Pinpoint the cell where the given text exists, returning its [X, Y] midpoint coordinate. 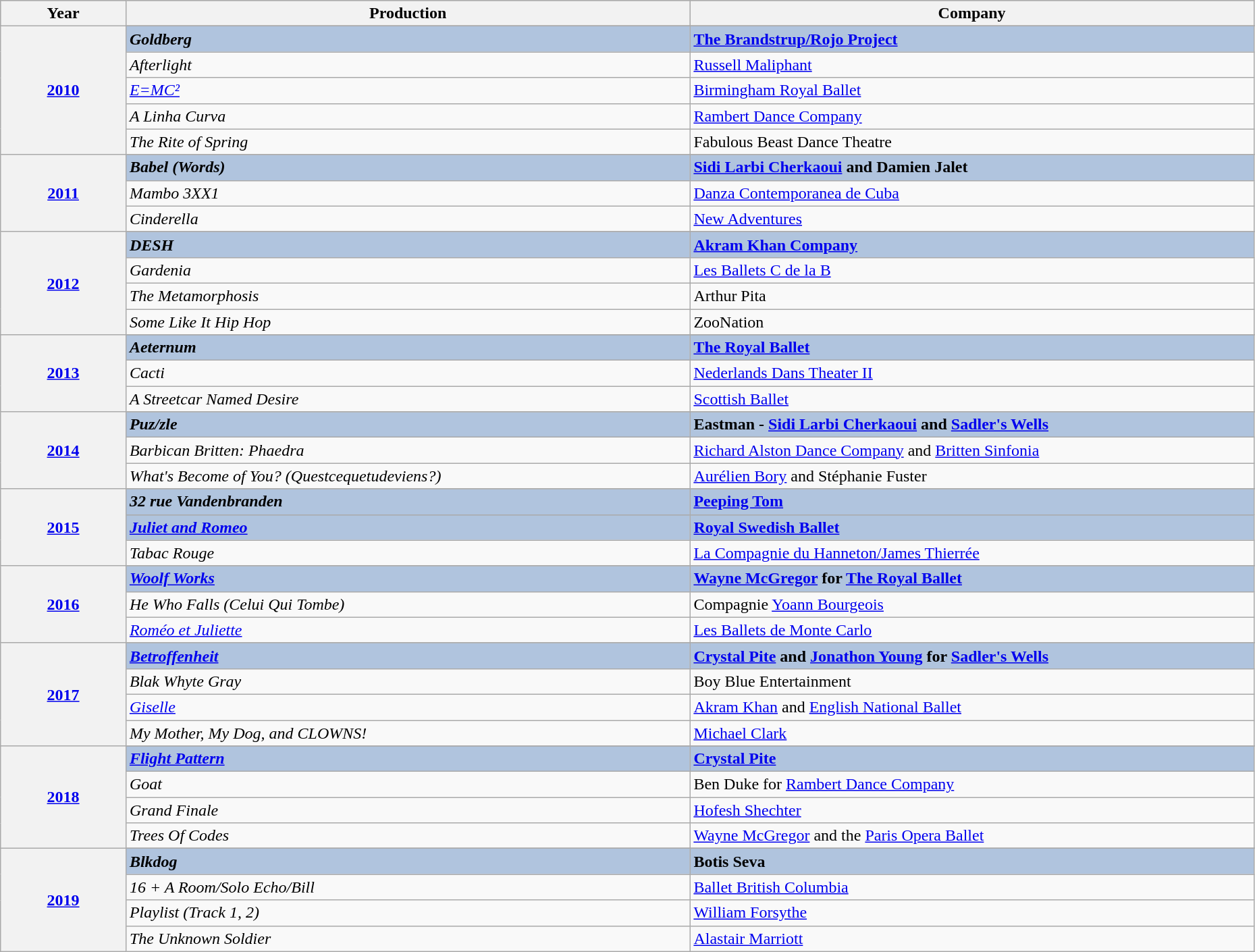
E=MC² [408, 90]
Peeping Tom [972, 502]
Rambert Dance Company [972, 116]
Year [63, 14]
Flight Pattern [408, 759]
Gardenia [408, 270]
Russell Maliphant [972, 65]
2011 [63, 193]
Betroffenheit [408, 656]
The Unknown Soldier [408, 938]
Birmingham Royal Ballet [972, 90]
Puz/zle [408, 425]
Scottish Ballet [972, 399]
Danza Contemporanea de Cuba [972, 193]
Richard Alston Dance Company and Britten Sinfonia [972, 450]
Goat [408, 785]
New Adventures [972, 219]
ZooNation [972, 322]
Les Ballets de Monte Carlo [972, 630]
Botis Seva [972, 862]
Akram Khan and English National Ballet [972, 707]
The Brandstrup/Rojo Project [972, 39]
Ben Duke for Rambert Dance Company [972, 785]
Boy Blue Entertainment [972, 681]
Cinderella [408, 219]
Roméo et Juliette [408, 630]
16 + A Room/Solo Echo/Bill [408, 887]
Alastair Marriott [972, 938]
Sidi Larbi Cherkaoui and Damien Jalet [972, 167]
William Forsythe [972, 913]
2010 [63, 90]
Crystal Pite and Jonathon Young for Sadler's Wells [972, 656]
2016 [63, 604]
He Who Falls (Celui Qui Tombe) [408, 604]
Mambo 3XX1 [408, 193]
2017 [63, 694]
Trees Of Codes [408, 836]
Eastman - Sidi Larbi Cherkaoui and Sadler's Wells [972, 425]
Akram Khan Company [972, 244]
2018 [63, 797]
La Compagnie du Hanneton/James Thierrée [972, 553]
The Royal Ballet [972, 348]
My Mother, My Dog, and CLOWNS! [408, 733]
2015 [63, 527]
Babel (Words) [408, 167]
Wayne McGregor and the Paris Opera Ballet [972, 836]
What's Become of You? (Questcequetudeviens?) [408, 476]
Tabac Rouge [408, 553]
Company [972, 14]
2013 [63, 373]
2014 [63, 450]
A Streetcar Named Desire [408, 399]
Wayne McGregor for The Royal Ballet [972, 579]
Ballet British Columbia [972, 887]
Afterlight [408, 65]
A Linha Curva [408, 116]
Playlist (Track 1, 2) [408, 913]
DESH [408, 244]
32 rue Vandenbranden [408, 502]
Nederlands Dans Theater II [972, 373]
Les Ballets C de la B [972, 270]
Michael Clark [972, 733]
Giselle [408, 707]
Compagnie Yoann Bourgeois [972, 604]
Aurélien Bory and Stéphanie Fuster [972, 476]
The Metamorphosis [408, 296]
Cacti [408, 373]
Aeternum [408, 348]
Blkdog [408, 862]
Some Like It Hip Hop [408, 322]
Hofesh Shechter [972, 810]
Blak Whyte Gray [408, 681]
Royal Swedish Ballet [972, 527]
Goldberg [408, 39]
Grand Finale [408, 810]
Woolf Works [408, 579]
Barbican Britten: Phaedra [408, 450]
Arthur Pita [972, 296]
Juliet and Romeo [408, 527]
2012 [63, 283]
The Rite of Spring [408, 142]
Crystal Pite [972, 759]
Production [408, 14]
Fabulous Beast Dance Theatre [972, 142]
2019 [63, 900]
